Detect which cell encompasses the target text, then output its (x, y) center coordinate. 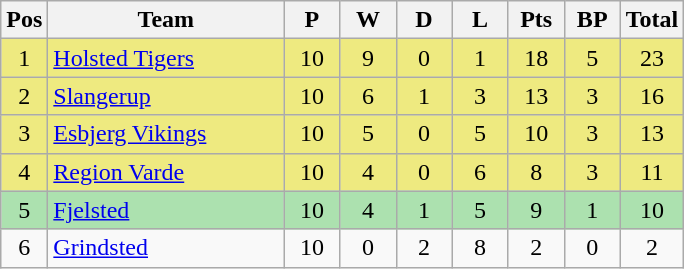
Pos (24, 20)
Pts (536, 20)
Total (652, 20)
W (368, 20)
23 (652, 58)
Region Varde (166, 172)
16 (652, 96)
11 (652, 172)
L (480, 20)
D (424, 20)
18 (536, 58)
Slangerup (166, 96)
Team (166, 20)
Holsted Tigers (166, 58)
Fjelsted (166, 210)
Grindsted (166, 248)
BP (592, 20)
P (312, 20)
Esbjerg Vikings (166, 134)
